Search for the cell housing the specified text and yield its [X, Y] center coordinate. 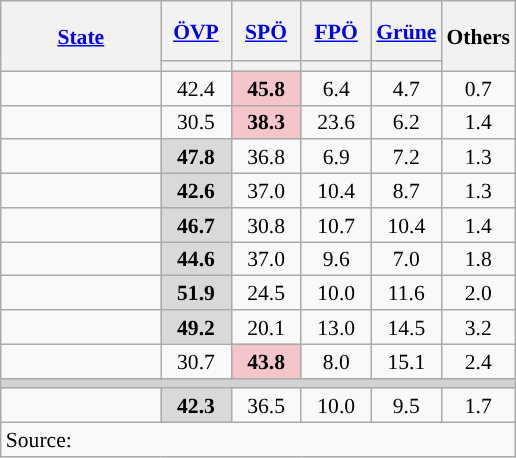
State [81, 36]
36.8 [266, 157]
6.2 [406, 122]
11.6 [406, 293]
9.5 [406, 406]
20.1 [266, 327]
45.8 [266, 88]
36.5 [266, 406]
ÖVP [196, 31]
2.4 [478, 361]
30.7 [196, 361]
Others [478, 36]
Grüne [406, 31]
14.5 [406, 327]
6.4 [336, 88]
42.6 [196, 191]
46.7 [196, 225]
Source: [258, 440]
1.8 [478, 259]
3.2 [478, 327]
24.5 [266, 293]
30.8 [266, 225]
4.7 [406, 88]
SPÖ [266, 31]
10.7 [336, 225]
51.9 [196, 293]
30.5 [196, 122]
0.7 [478, 88]
8.0 [336, 361]
42.4 [196, 88]
42.3 [196, 406]
8.7 [406, 191]
23.6 [336, 122]
7.0 [406, 259]
FPÖ [336, 31]
49.2 [196, 327]
13.0 [336, 327]
47.8 [196, 157]
9.6 [336, 259]
6.9 [336, 157]
1.7 [478, 406]
38.3 [266, 122]
7.2 [406, 157]
44.6 [196, 259]
43.8 [266, 361]
2.0 [478, 293]
15.1 [406, 361]
